Extract the (x, y) coordinate from the center of the cell holding the provided text.  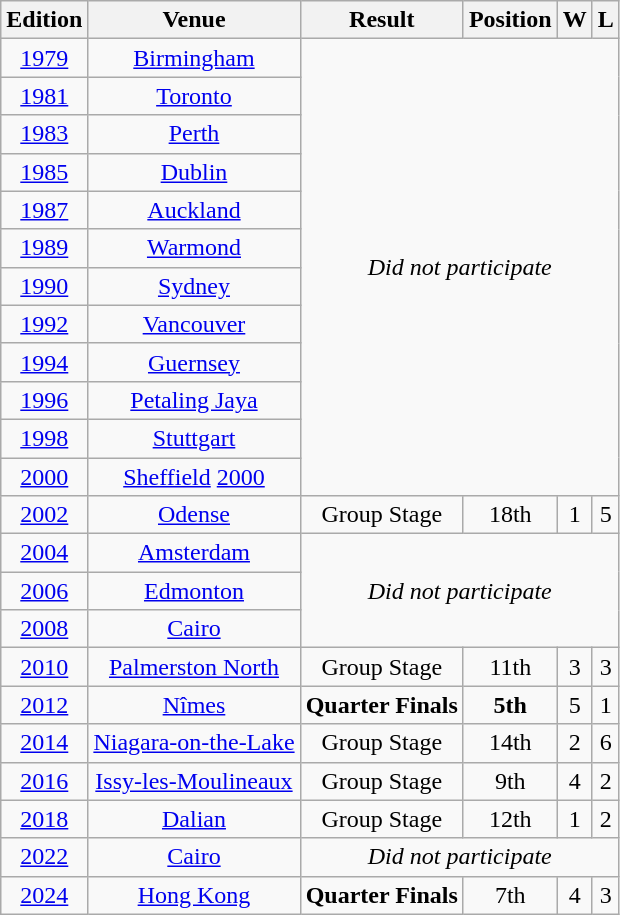
Result (382, 20)
1996 (44, 400)
Vancouver (194, 324)
1981 (44, 96)
2022 (44, 857)
Venue (194, 20)
2016 (44, 781)
2002 (44, 515)
Dalian (194, 819)
9th (510, 781)
Amsterdam (194, 553)
7th (510, 895)
1983 (44, 134)
2024 (44, 895)
W (574, 20)
Edition (44, 20)
Nîmes (194, 705)
Sydney (194, 286)
2014 (44, 743)
Niagara-on-the-Lake (194, 743)
Toronto (194, 96)
Perth (194, 134)
2000 (44, 477)
14th (510, 743)
Edmonton (194, 591)
Sheffield 2000 (194, 477)
Petaling Jaya (194, 400)
Palmerston North (194, 667)
18th (510, 515)
Position (510, 20)
1990 (44, 286)
Auckland (194, 210)
1979 (44, 58)
1992 (44, 324)
1989 (44, 248)
Hong Kong (194, 895)
11th (510, 667)
Issy-les-Moulineaux (194, 781)
2018 (44, 819)
2006 (44, 591)
Odense (194, 515)
2004 (44, 553)
Warmond (194, 248)
1998 (44, 438)
Guernsey (194, 362)
Dublin (194, 172)
6 (606, 743)
2012 (44, 705)
L (606, 20)
Birmingham (194, 58)
1985 (44, 172)
12th (510, 819)
5th (510, 705)
1994 (44, 362)
2008 (44, 629)
2010 (44, 667)
1987 (44, 210)
Stuttgart (194, 438)
